Find where the given text appears and provide that cell's center as [X, Y] coordinate. 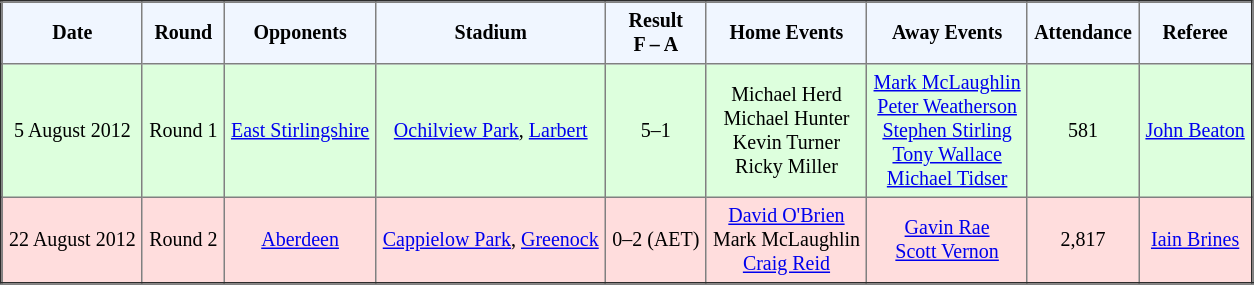
2,817 [1082, 240]
Michael Herd Michael Hunter Kevin Turner Ricky Miller [786, 131]
John Beaton [1196, 131]
Gavin Rae Scott Vernon [948, 240]
Round 2 [183, 240]
David O'Brien Mark McLaughlin Craig Reid [786, 240]
Opponents [300, 33]
Referee [1196, 33]
Aberdeen [300, 240]
22 August 2012 [72, 240]
Away Events [948, 33]
Round 1 [183, 131]
0–2 (AET) [656, 240]
Result F – A [656, 33]
5–1 [656, 131]
Cappielow Park, Greenock [491, 240]
Iain Brines [1196, 240]
East Stirlingshire [300, 131]
Round [183, 33]
Mark McLaughlin Peter Weatherson Stephen Stirling Tony Wallace Michael Tidser [948, 131]
5 August 2012 [72, 131]
Home Events [786, 33]
Attendance [1082, 33]
Date [72, 33]
Stadium [491, 33]
Ochilview Park, Larbert [491, 131]
581 [1082, 131]
